Find where the given text appears and provide that cell's center as (X, Y) coordinate. 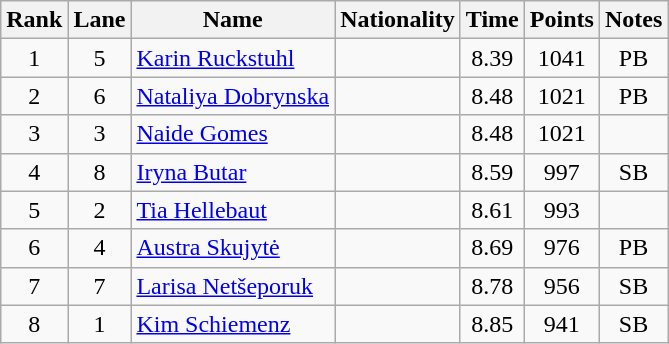
8.85 (492, 324)
976 (562, 248)
Time (492, 20)
Lane (100, 20)
8.61 (492, 210)
Name (233, 20)
8.39 (492, 58)
8.59 (492, 172)
8.69 (492, 248)
Tia Hellebaut (233, 210)
Larisa Netšeporuk (233, 286)
Austra Skujytė (233, 248)
1041 (562, 58)
Notes (633, 20)
Naide Gomes (233, 134)
Rank (34, 20)
8.78 (492, 286)
Nataliya Dobrynska (233, 96)
Iryna Butar (233, 172)
941 (562, 324)
Karin Ruckstuhl (233, 58)
Kim Schiemenz (233, 324)
Nationality (398, 20)
993 (562, 210)
956 (562, 286)
Points (562, 20)
997 (562, 172)
